Return the [x, y] coordinate for the center point of the cell that contains the specified text.  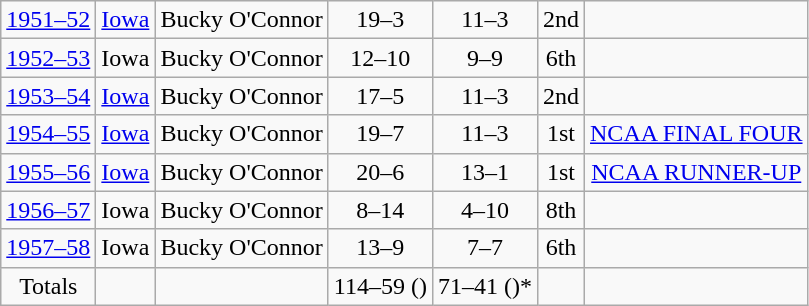
17–5 [380, 96]
19–3 [380, 20]
1954–55 [48, 134]
NCAA FINAL FOUR [697, 134]
12–10 [380, 58]
7–7 [484, 248]
13–9 [380, 248]
NCAA RUNNER-UP [697, 172]
9–9 [484, 58]
1956–57 [48, 210]
1957–58 [48, 248]
1951–52 [48, 20]
8th [560, 210]
Totals [48, 286]
20–6 [380, 172]
13–1 [484, 172]
71–41 ()* [484, 286]
1953–54 [48, 96]
4–10 [484, 210]
8–14 [380, 210]
1952–53 [48, 58]
19–7 [380, 134]
1955–56 [48, 172]
114–59 () [380, 286]
